From the cell containing the given text, extract its center point as (x, y) coordinate. 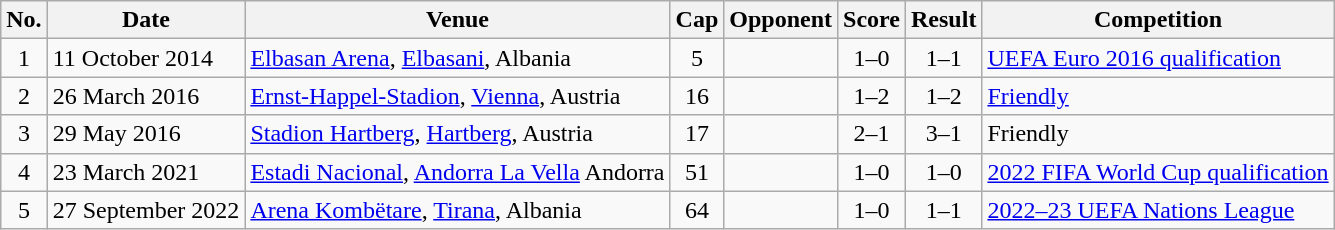
11 October 2014 (146, 58)
Estadi Nacional, Andorra La Vella Andorra (458, 172)
1 (24, 58)
Result (944, 20)
16 (697, 96)
3 (24, 134)
Stadion Hartberg, Hartberg, Austria (458, 134)
26 March 2016 (146, 96)
No. (24, 20)
27 September 2022 (146, 210)
Competition (1158, 20)
64 (697, 210)
Cap (697, 20)
3–1 (944, 134)
4 (24, 172)
29 May 2016 (146, 134)
Ernst-Happel-Stadion, Vienna, Austria (458, 96)
51 (697, 172)
2022 FIFA World Cup qualification (1158, 172)
2022–23 UEFA Nations League (1158, 210)
17 (697, 134)
Score (872, 20)
UEFA Euro 2016 qualification (1158, 58)
Date (146, 20)
Elbasan Arena, Elbasani, Albania (458, 58)
23 March 2021 (146, 172)
Arena Kombëtare, Tirana, Albania (458, 210)
Opponent (781, 20)
Venue (458, 20)
2–1 (872, 134)
2 (24, 96)
